Find where the given text appears and provide that cell's center as [x, y] coordinate. 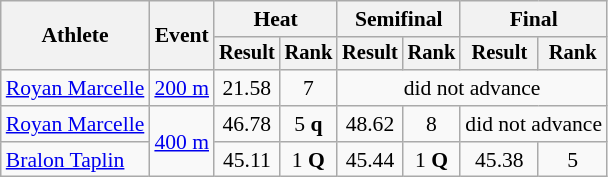
Athlete [76, 36]
200 m [182, 88]
Heat [276, 19]
5 q [309, 124]
46.78 [247, 124]
8 [432, 124]
7 [309, 88]
Final [534, 19]
Event [182, 36]
400 m [182, 142]
21.58 [247, 88]
Semifinal [398, 19]
48.62 [370, 124]
